Detect which cell encompasses the target text, then output its [X, Y] center coordinate. 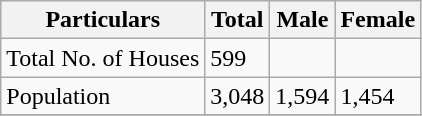
Female [378, 20]
599 [238, 58]
Particulars [103, 20]
Male [302, 20]
Total No. of Houses [103, 58]
1,594 [302, 96]
3,048 [238, 96]
Total [238, 20]
1,454 [378, 96]
Population [103, 96]
